Return (x, y) of the center of cell containing provided text 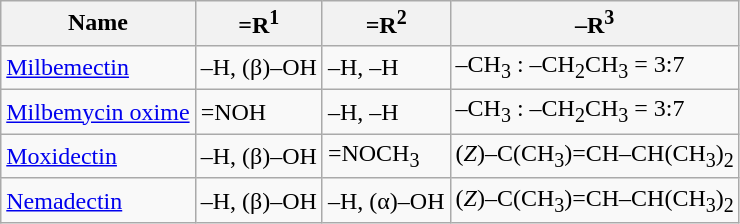
=R1 (258, 24)
–H, (α)–OH (386, 200)
=NOH (258, 112)
Milbemycin oxime (98, 112)
=R2 (386, 24)
Moxidectin (98, 156)
Nemadectin (98, 200)
–R3 (594, 24)
=NOCH3 (386, 156)
Name (98, 24)
Milbemectin (98, 67)
